Provide the [X, Y] coordinate of the cell's center where the given text is located.  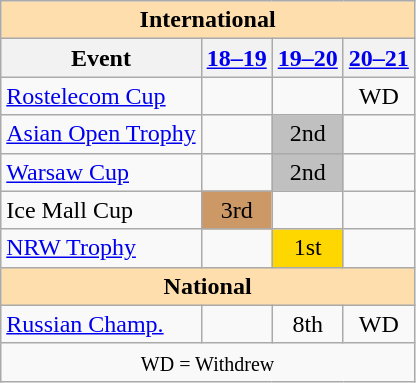
Event [101, 58]
19–20 [308, 58]
18–19 [236, 58]
Rostelecom Cup [101, 96]
20–21 [378, 58]
Warsaw Cup [101, 172]
Russian Champ. [101, 324]
Asian Open Trophy [101, 134]
International [208, 20]
1st [308, 248]
NRW Trophy [101, 248]
National [208, 286]
3rd [236, 210]
Ice Mall Cup [101, 210]
WD = Withdrew [208, 362]
8th [308, 324]
